Determine the (x, y) coordinate at the center of the cell enclosing the given text.  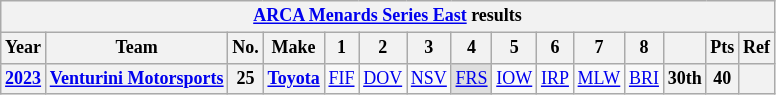
MLW (598, 78)
4 (472, 48)
Venturini Motorsports (136, 78)
40 (722, 78)
No. (246, 48)
2023 (24, 78)
1 (342, 48)
Pts (722, 48)
BRI (644, 78)
6 (556, 48)
Make (294, 48)
Team (136, 48)
8 (644, 48)
FRS (472, 78)
NSV (428, 78)
FIF (342, 78)
2 (383, 48)
Year (24, 48)
30th (684, 78)
7 (598, 48)
IRP (556, 78)
3 (428, 48)
Ref (757, 48)
IOW (514, 78)
ARCA Menards Series East results (388, 16)
Toyota (294, 78)
25 (246, 78)
DOV (383, 78)
5 (514, 48)
